Extract the (x, y) coordinate from the center of the cell holding the provided text.  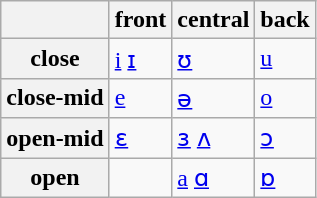
u (285, 59)
close-mid (55, 98)
o (285, 98)
ɜ ʌ (214, 138)
ʊ (214, 59)
close (55, 59)
ɒ (285, 178)
front (140, 20)
i ɪ (140, 59)
open (55, 178)
ɛ (140, 138)
back (285, 20)
ə (214, 98)
a ɑ (214, 178)
e (140, 98)
ɔ (285, 138)
central (214, 20)
open-mid (55, 138)
